Provide the (X, Y) coordinate of the cell's center where the given text is located.  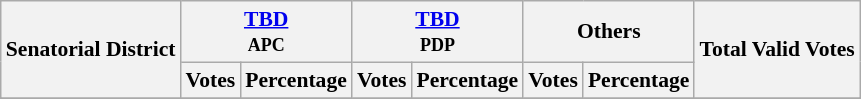
Senatorial District (91, 50)
Total Valid Votes (776, 50)
TBDPDP (438, 32)
Others (608, 32)
TBDAPC (266, 32)
